Find where the given text appears and provide that cell's center as [X, Y] coordinate. 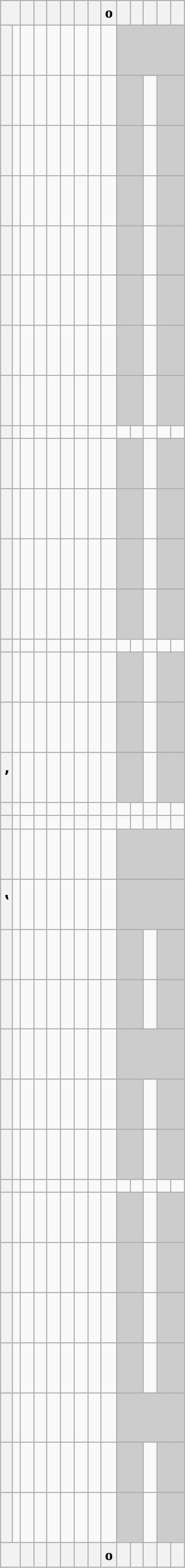
ʼ [7, 777]
ʽ [7, 904]
